Search for the cell housing the specified text and yield its (X, Y) center coordinate. 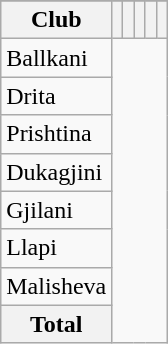
Drita (56, 96)
Gjilani (56, 210)
Dukagjini (56, 172)
Malisheva (56, 286)
Total (56, 324)
Ballkani (56, 58)
Prishtina (56, 134)
Llapi (56, 248)
Club (56, 20)
